Capture the cell that displays the provided text and extract its [x, y] central coordinate. 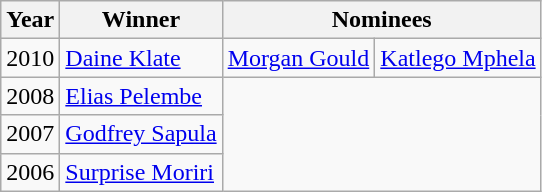
Elias Pelembe [141, 96]
2006 [30, 172]
Morgan Gould [298, 58]
Year [30, 20]
2008 [30, 96]
Daine Klate [141, 58]
Nominees [382, 20]
Katlego Mphela [458, 58]
Winner [141, 20]
Godfrey Sapula [141, 134]
2007 [30, 134]
Surprise Moriri [141, 172]
2010 [30, 58]
